Extract the (X, Y) coordinate from the center of the cell holding the provided text.  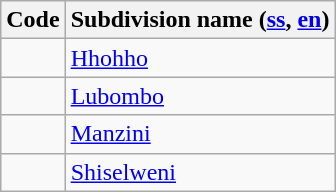
Lubombo (200, 96)
Manzini (200, 134)
Subdivision name (ss, en) (200, 20)
Shiselweni (200, 172)
Hhohho (200, 58)
Code (33, 20)
